Output the [x, y] coordinate of the center of the cell containing the given text.  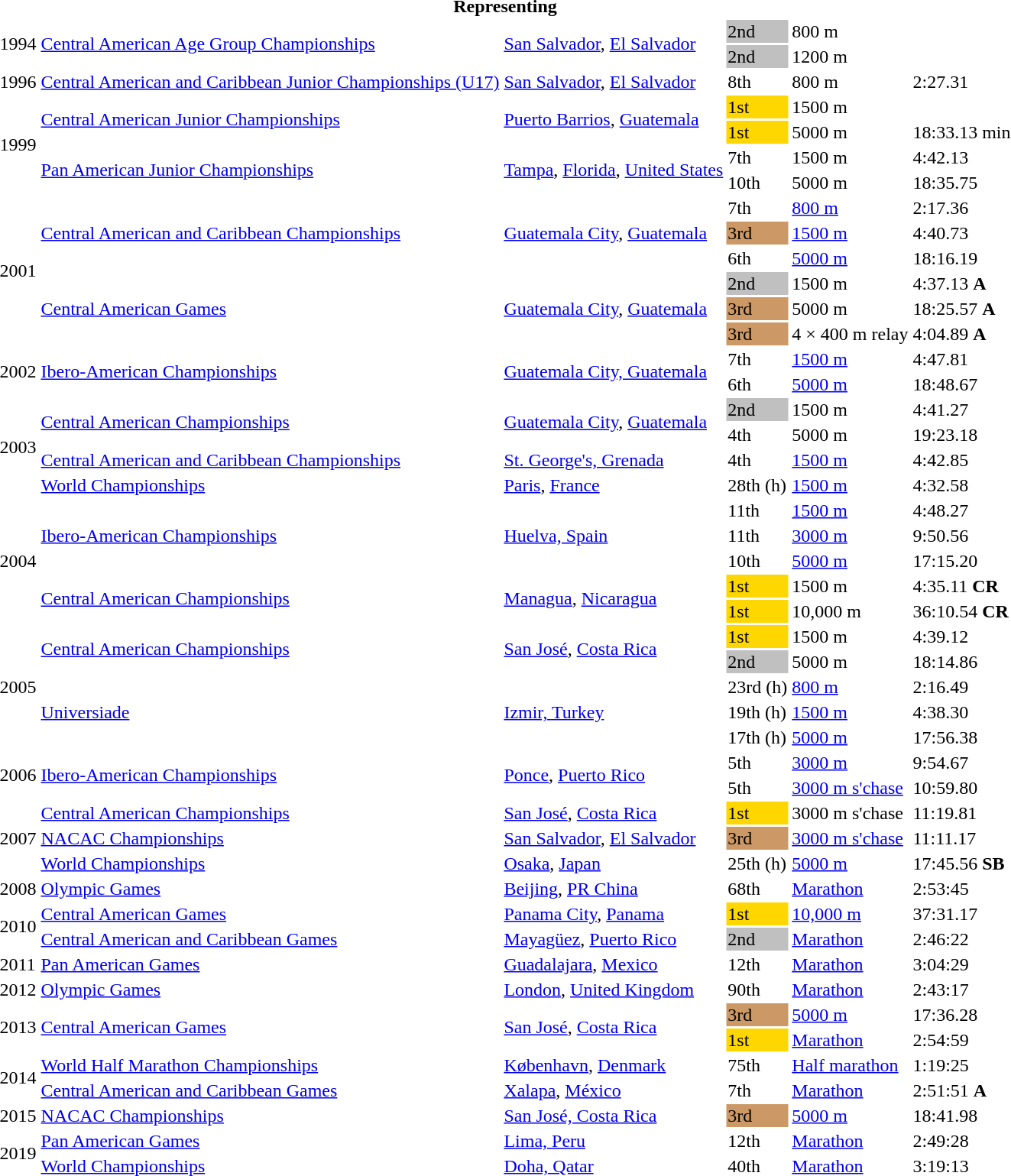
Central American and Caribbean Junior Championships (U17) [271, 82]
4 × 400 m relay [850, 334]
Puerto Barrios, Guatemala [614, 119]
Huelva, Spain [614, 536]
Panama City, Panama [614, 914]
World Half Marathon Championships [271, 1065]
Paris, France [614, 485]
8th [758, 82]
Guadalajara, Mexico [614, 964]
90th [758, 990]
25th (h) [758, 863]
1200 m [850, 57]
Half marathon [850, 1065]
Lima, Peru [614, 1141]
68th [758, 889]
Tampa, Florida, United States [614, 170]
28th (h) [758, 485]
St. George's, Grenada [614, 460]
Beijing, PR China [614, 889]
19th (h) [758, 712]
75th [758, 1065]
København, Denmark [614, 1065]
Central American Junior Championships [271, 119]
Osaka, Japan [614, 863]
23rd (h) [758, 687]
Mayagüez, Puerto Rico [614, 939]
Izmir, Turkey [614, 712]
Central American Age Group Championships [271, 44]
Universiade [271, 712]
London, United Kingdom [614, 990]
Pan American Junior Championships [271, 170]
Ponce, Puerto Rico [614, 775]
Xalapa, México [614, 1090]
17th (h) [758, 737]
Managua, Nicaragua [614, 599]
